Capture the cell that displays the provided text and extract its [X, Y] central coordinate. 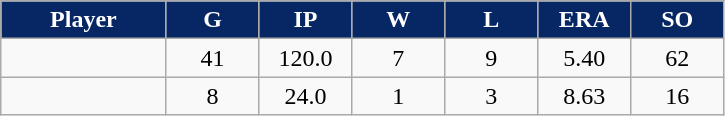
24.0 [306, 96]
G [212, 20]
1 [398, 96]
ERA [584, 20]
41 [212, 58]
120.0 [306, 58]
SO [678, 20]
5.40 [584, 58]
L [492, 20]
W [398, 20]
IP [306, 20]
8 [212, 96]
3 [492, 96]
16 [678, 96]
9 [492, 58]
Player [84, 20]
8.63 [584, 96]
7 [398, 58]
62 [678, 58]
